Provide the (X, Y) coordinate of the cell's center where the given text is located.  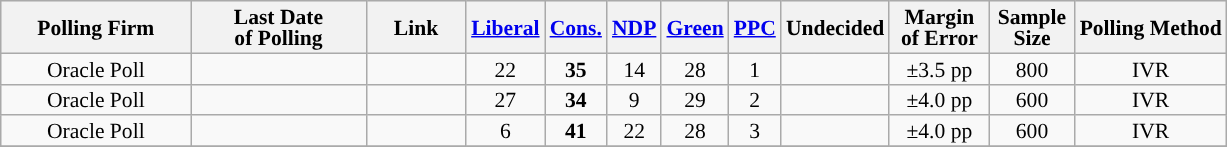
SampleSize (1032, 27)
2 (755, 100)
Green (694, 27)
800 (1032, 68)
Link (416, 27)
29 (694, 100)
34 (576, 100)
Undecided (835, 27)
Polling Firm (96, 27)
Liberal (505, 27)
Last Dateof Polling (278, 27)
3 (755, 132)
14 (634, 68)
41 (576, 132)
35 (576, 68)
Polling Method (1151, 27)
6 (505, 132)
±3.5 pp (939, 68)
27 (505, 100)
1 (755, 68)
Marginof Error (939, 27)
PPC (755, 27)
9 (634, 100)
Cons. (576, 27)
NDP (634, 27)
